Detect which cell encompasses the target text, then output its [X, Y] center coordinate. 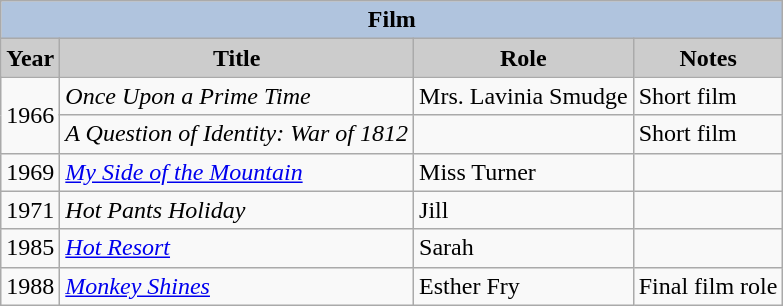
Sarah [524, 248]
Monkey Shines [237, 286]
1988 [30, 286]
Final film role [708, 286]
Year [30, 58]
Mrs. Lavinia Smudge [524, 96]
Miss Turner [524, 172]
1966 [30, 115]
Jill [524, 210]
Role [524, 58]
Notes [708, 58]
Film [392, 20]
Hot Resort [237, 248]
1971 [30, 210]
1985 [30, 248]
My Side of the Mountain [237, 172]
Hot Pants Holiday [237, 210]
1969 [30, 172]
Once Upon a Prime Time [237, 96]
Esther Fry [524, 286]
Title [237, 58]
A Question of Identity: War of 1812 [237, 134]
